From the cell containing the given text, extract its center point as [x, y] coordinate. 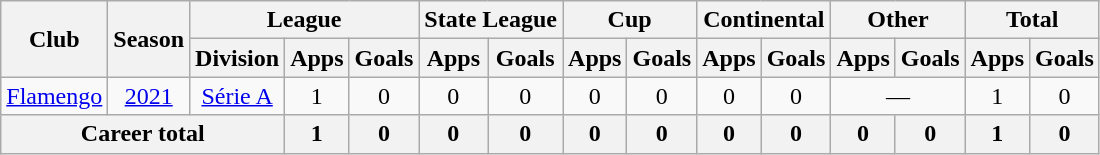
Cup [630, 20]
Continental [764, 20]
Division [238, 58]
— [898, 96]
Série A [238, 96]
2021 [149, 96]
Career total [143, 134]
State League [491, 20]
Other [898, 20]
Total [1032, 20]
Flamengo [54, 96]
Club [54, 39]
League [304, 20]
Season [149, 39]
